Detect which cell encompasses the target text, then output its [x, y] center coordinate. 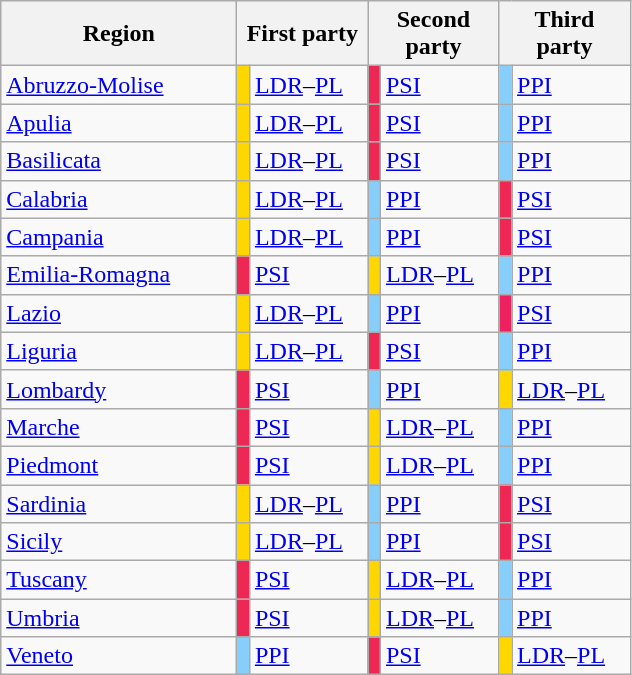
Lombardy [119, 389]
Basilicata [119, 161]
Tuscany [119, 580]
Region [119, 34]
Emilia-Romagna [119, 275]
Sicily [119, 542]
Piedmont [119, 465]
Lazio [119, 313]
Apulia [119, 123]
Second party [434, 34]
Third party [564, 34]
Abruzzo-Molise [119, 85]
Sardinia [119, 503]
Campania [119, 237]
Liguria [119, 351]
First party [302, 34]
Umbria [119, 618]
Veneto [119, 656]
Calabria [119, 199]
Marche [119, 427]
